Search for the cell housing the specified text and yield its (x, y) center coordinate. 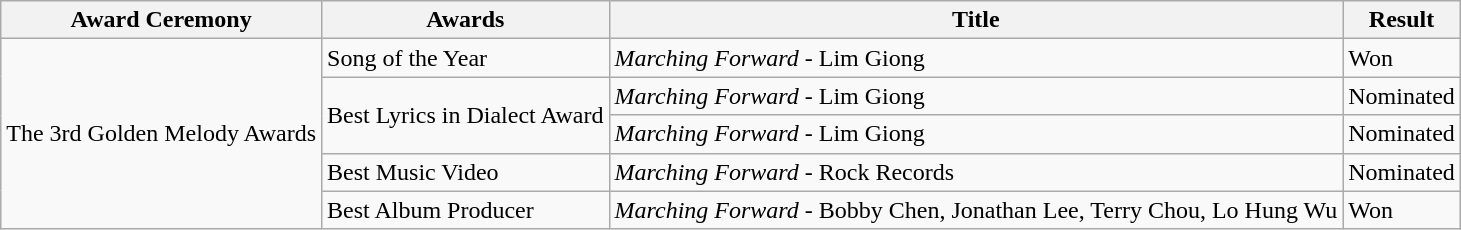
Best Album Producer (466, 210)
Best Lyrics in Dialect Award (466, 115)
Marching Forward - Bobby Chen, Jonathan Lee, Terry Chou, Lo Hung Wu (976, 210)
Title (976, 20)
Marching Forward - Rock Records (976, 172)
Result (1402, 20)
Award Ceremony (162, 20)
The 3rd Golden Melody Awards (162, 134)
Song of the Year (466, 58)
Awards (466, 20)
Best Music Video (466, 172)
